Detect which cell encompasses the target text, then output its [X, Y] center coordinate. 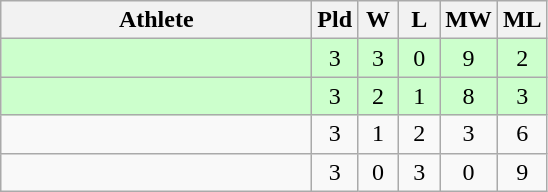
6 [522, 134]
8 [469, 96]
ML [522, 20]
Pld [335, 20]
Athlete [156, 20]
W [378, 20]
MW [469, 20]
L [420, 20]
